For the text-containing cell, return its midpoint in (X, Y) coordinate format. 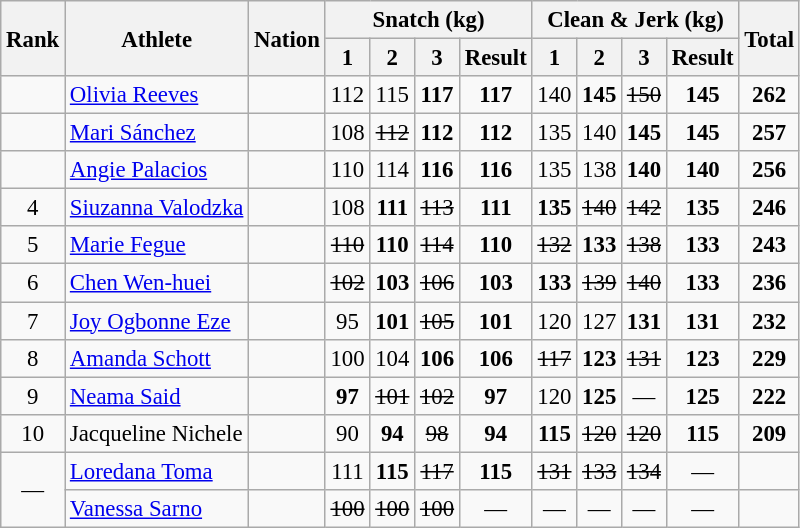
Clean & Jerk (kg) (636, 20)
Neama Said (157, 396)
105 (438, 321)
243 (769, 245)
134 (644, 471)
150 (644, 95)
10 (33, 433)
Olivia Reeves (157, 95)
229 (769, 358)
4 (33, 208)
Marie Fegue (157, 245)
256 (769, 170)
98 (438, 433)
209 (769, 433)
142 (644, 208)
127 (600, 321)
Nation (287, 38)
Amanda Schott (157, 358)
262 (769, 95)
6 (33, 283)
Joy Ogbonne Eze (157, 321)
Rank (33, 38)
Total (769, 38)
236 (769, 283)
Mari Sánchez (157, 133)
222 (769, 396)
132 (554, 245)
Jacqueline Nichele (157, 433)
8 (33, 358)
Chen Wen-huei (157, 283)
139 (600, 283)
Athlete (157, 38)
232 (769, 321)
9 (33, 396)
113 (438, 208)
Angie Palacios (157, 170)
7 (33, 321)
257 (769, 133)
90 (348, 433)
246 (769, 208)
Siuzanna Valodzka (157, 208)
Vanessa Sarno (157, 509)
104 (392, 358)
Snatch (kg) (428, 20)
95 (348, 321)
5 (33, 245)
Loredana Toma (157, 471)
